Locate the cell with the specified text and output its [X, Y] center coordinate. 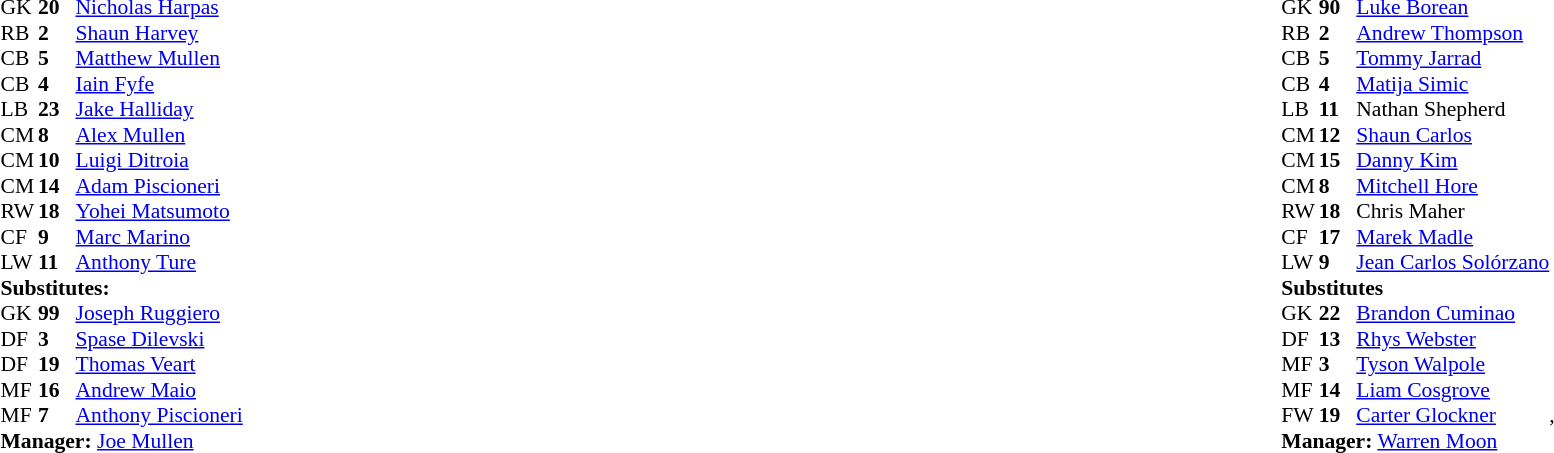
Mitchell Hore [1452, 186]
17 [1338, 237]
, [1552, 415]
Matija Simic [1452, 84]
Jean Carlos Solórzano [1452, 263]
Andrew Maio [160, 390]
Liam Cosgrove [1452, 390]
Carter Glockner [1452, 415]
Tommy Jarrad [1452, 59]
Thomas Veart [160, 365]
Marek Madle [1452, 237]
Matthew Mullen [160, 59]
Iain Fyfe [160, 84]
12 [1338, 135]
Brandon Cuminao [1452, 313]
FW [1300, 415]
Adam Piscioneri [160, 186]
Rhys Webster [1452, 339]
Shaun Harvey [160, 33]
Andrew Thompson [1452, 33]
Anthony Piscioneri [160, 415]
23 [57, 109]
Tyson Walpole [1452, 365]
Danny Kim [1452, 161]
Jake Halliday [160, 109]
99 [57, 313]
Substitutes: [121, 288]
Shaun Carlos [1452, 135]
Luigi Ditroia [160, 161]
Joseph Ruggiero [160, 313]
Marc Marino [160, 237]
13 [1338, 339]
15 [1338, 161]
10 [57, 161]
Anthony Ture [160, 263]
22 [1338, 313]
16 [57, 390]
Nathan Shepherd [1452, 109]
Yohei Matsumoto [160, 211]
Spase Dilevski [160, 339]
Alex Mullen [160, 135]
Chris Maher [1452, 211]
7 [57, 415]
Substitutes [1415, 288]
